Detect which cell encompasses the target text, then output its (x, y) center coordinate. 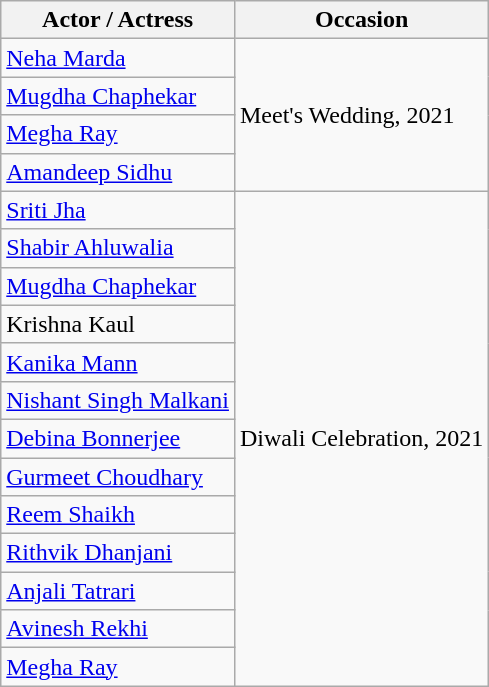
Actor / Actress (118, 20)
Anjali Tatrari (118, 591)
Gurmeet Choudhary (118, 477)
Meet's Wedding, 2021 (361, 115)
Amandeep Sidhu (118, 172)
Occasion (361, 20)
Debina Bonnerjee (118, 438)
Reem Shaikh (118, 515)
Rithvik Dhanjani (118, 553)
Neha Marda (118, 58)
Sriti Jha (118, 210)
Kanika Mann (118, 362)
Avinesh Rekhi (118, 629)
Diwali Celebration, 2021 (361, 438)
Krishna Kaul (118, 324)
Shabir Ahluwalia (118, 248)
Nishant Singh Malkani (118, 400)
